Extract the [X, Y] coordinate from the center of the cell holding the provided text.  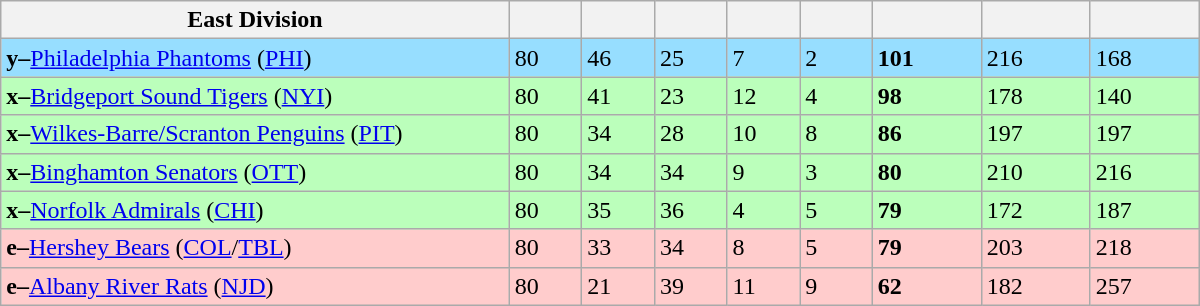
y–Philadelphia Phantoms (PHI) [255, 58]
62 [926, 286]
25 [690, 58]
41 [618, 96]
182 [1036, 286]
168 [1144, 58]
12 [764, 96]
East Division [255, 20]
28 [690, 134]
33 [618, 248]
23 [690, 96]
35 [618, 210]
e–Albany River Rats (NJD) [255, 286]
11 [764, 286]
x–Binghamton Senators (OTT) [255, 172]
x–Wilkes-Barre/Scranton Penguins (PIT) [255, 134]
210 [1036, 172]
2 [836, 58]
36 [690, 210]
86 [926, 134]
x–Bridgeport Sound Tigers (NYI) [255, 96]
3 [836, 172]
140 [1144, 96]
46 [618, 58]
39 [690, 286]
218 [1144, 248]
21 [618, 286]
7 [764, 58]
10 [764, 134]
257 [1144, 286]
172 [1036, 210]
187 [1144, 210]
178 [1036, 96]
98 [926, 96]
203 [1036, 248]
x–Norfolk Admirals (CHI) [255, 210]
101 [926, 58]
e–Hershey Bears (COL/TBL) [255, 248]
